Pinpoint the cell where the given text exists, returning its [X, Y] midpoint coordinate. 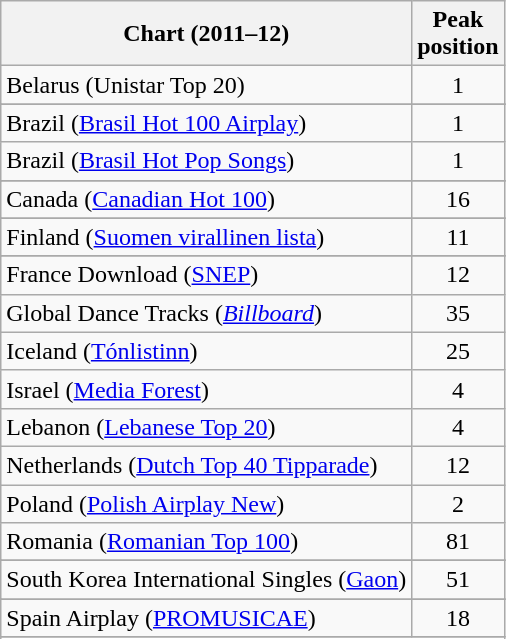
South Korea International Singles (Gaon) [206, 580]
35 [458, 313]
51 [458, 580]
2 [458, 503]
Brazil (Brasil Hot Pop Songs) [206, 161]
Romania (Romanian Top 100) [206, 542]
France Download (SNEP) [206, 275]
Lebanon (Lebanese Top 20) [206, 427]
Poland (Polish Airplay New) [206, 503]
Belarus (Unistar Top 20) [206, 85]
Chart (2011–12) [206, 34]
Peakposition [458, 34]
Netherlands (Dutch Top 40 Tipparade) [206, 465]
81 [458, 542]
Canada (Canadian Hot 100) [206, 199]
Brazil (Brasil Hot 100 Airplay) [206, 123]
Finland (Suomen virallinen lista) [206, 237]
25 [458, 351]
Spain Airplay (PROMUSICAE) [206, 618]
Israel (Media Forest) [206, 389]
Global Dance Tracks (Billboard) [206, 313]
11 [458, 237]
18 [458, 618]
16 [458, 199]
Iceland (Tónlistinn) [206, 351]
